Search for the cell housing the specified text and yield its [x, y] center coordinate. 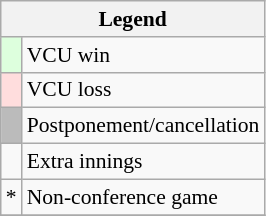
VCU loss [144, 90]
VCU win [144, 55]
Extra innings [144, 162]
Non-conference game [144, 197]
Postponement/cancellation [144, 126]
* [12, 197]
Legend [133, 19]
